Provide the (X, Y) coordinate of the cell's center where the given text is located.  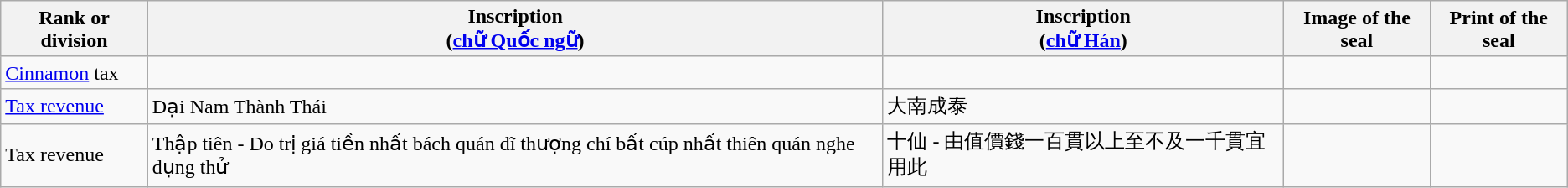
Cinnamon tax (74, 72)
Đại Nam Thành Thái (515, 106)
十仙 - 由值價錢一百貫以上至不及一千貫宜用此 (1084, 155)
Inscription(chữ Quốc ngữ) (515, 29)
Image of the seal (1357, 29)
Thập tiên - Do trị giá tiền nhất bách quán dĩ thượng chí bất cúp nhất thiên quán nghe dụng thử (515, 155)
Print of the seal (1498, 29)
Inscription(chữ Hán) (1084, 29)
大南成泰 (1084, 106)
Rank or division (74, 29)
